Scan for the cell matching the given text and deliver its [X, Y] coordinate at center. 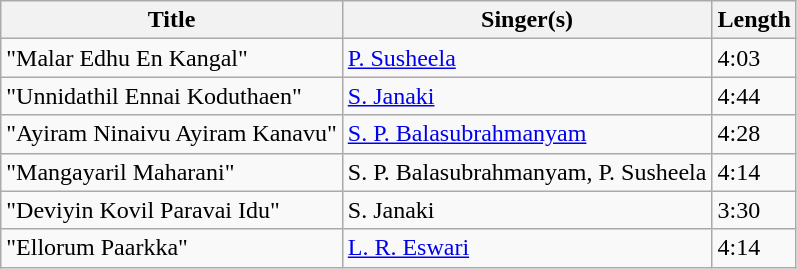
Length [754, 20]
"Mangayaril Maharani" [172, 172]
Title [172, 20]
3:30 [754, 210]
"Unnidathil Ennai Koduthaen" [172, 96]
4:28 [754, 134]
4:44 [754, 96]
4:03 [754, 58]
"Malar Edhu En Kangal" [172, 58]
"Deviyin Kovil Paravai Idu" [172, 210]
"Ayiram Ninaivu Ayiram Kanavu" [172, 134]
"Ellorum Paarkka" [172, 248]
L. R. Eswari [527, 248]
S. P. Balasubrahmanyam, P. Susheela [527, 172]
P. Susheela [527, 58]
S. P. Balasubrahmanyam [527, 134]
Singer(s) [527, 20]
